From the cell containing the given text, extract its center point as [x, y] coordinate. 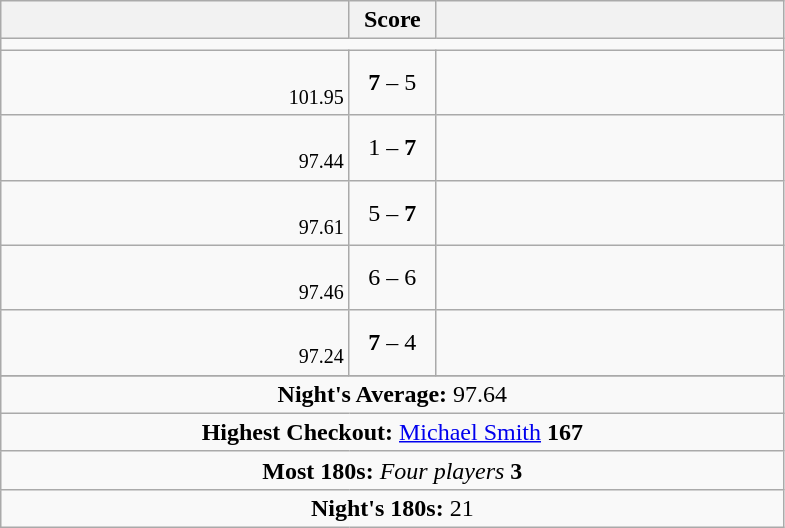
97.44 [176, 148]
Night's Average: 97.64 [392, 394]
7 – 5 [392, 82]
Score [392, 20]
5 – 7 [392, 212]
7 – 4 [392, 342]
1 – 7 [392, 148]
Night's 180s: 21 [392, 508]
97.61 [176, 212]
Highest Checkout: Michael Smith 167 [392, 432]
97.46 [176, 278]
6 – 6 [392, 278]
101.95 [176, 82]
Most 180s: Four players 3 [392, 470]
97.24 [176, 342]
